Identify which cell holds the provided text, then report its [x, y] central coordinate. 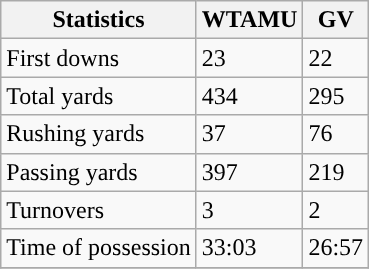
219 [336, 172]
First downs [99, 58]
22 [336, 58]
GV [336, 20]
Passing yards [99, 172]
Time of possession [99, 248]
26:57 [336, 248]
WTAMU [250, 20]
33:03 [250, 248]
2 [336, 210]
295 [336, 96]
37 [250, 134]
434 [250, 96]
Rushing yards [99, 134]
Total yards [99, 96]
Turnovers [99, 210]
3 [250, 210]
Statistics [99, 20]
397 [250, 172]
76 [336, 134]
23 [250, 58]
